Return the [x, y] coordinate for the center point of the cell that contains the specified text.  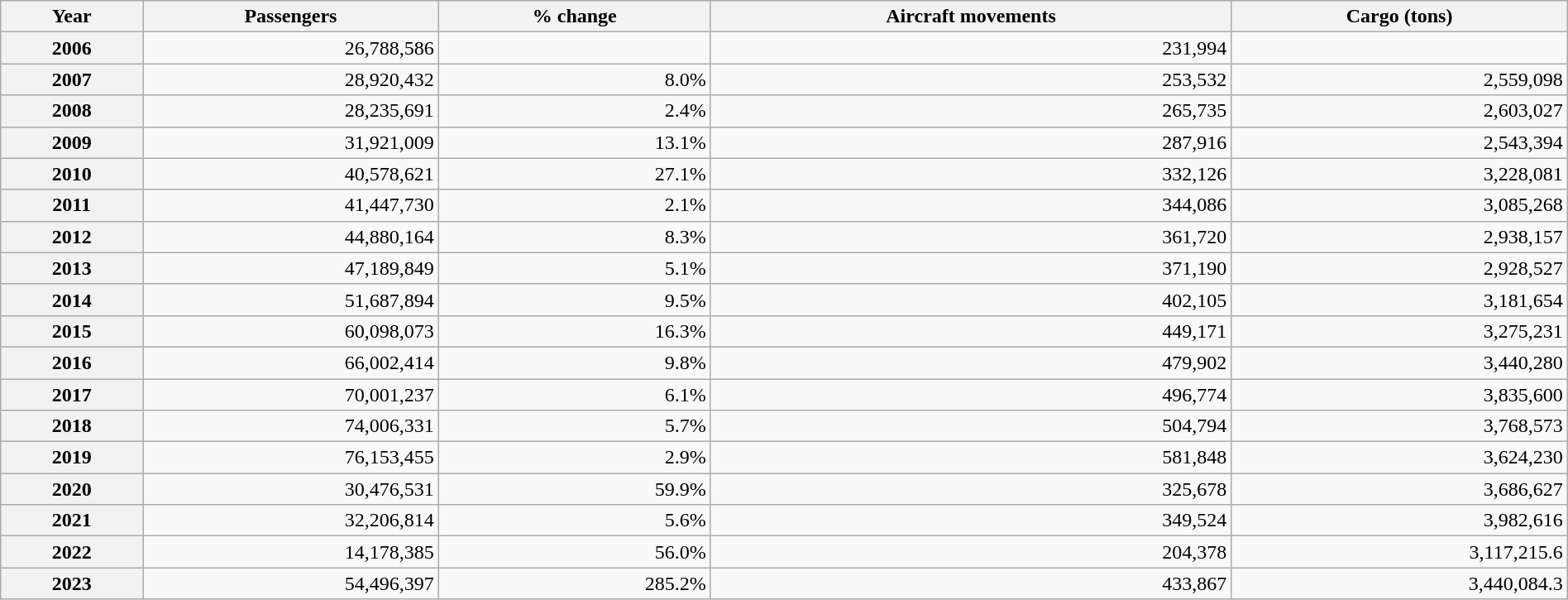
2023 [72, 583]
3,982,616 [1399, 521]
Cargo (tons) [1399, 17]
2007 [72, 79]
2.4% [574, 111]
56.0% [574, 552]
2010 [72, 174]
3,228,081 [1399, 174]
% change [574, 17]
28,920,432 [290, 79]
2006 [72, 48]
287,916 [971, 142]
76,153,455 [290, 458]
2011 [72, 205]
66,002,414 [290, 362]
44,880,164 [290, 237]
41,447,730 [290, 205]
3,835,600 [1399, 395]
285.2% [574, 583]
3,181,654 [1399, 300]
30,476,531 [290, 489]
2013 [72, 268]
13.1% [574, 142]
6.1% [574, 395]
265,735 [971, 111]
496,774 [971, 395]
204,378 [971, 552]
2019 [72, 458]
2012 [72, 237]
60,098,073 [290, 331]
40,578,621 [290, 174]
28,235,691 [290, 111]
9.5% [574, 300]
2020 [72, 489]
Year [72, 17]
9.8% [574, 362]
5.1% [574, 268]
27.1% [574, 174]
51,687,894 [290, 300]
26,788,586 [290, 48]
14,178,385 [290, 552]
2018 [72, 426]
449,171 [971, 331]
3,440,084.3 [1399, 583]
504,794 [971, 426]
2016 [72, 362]
2.1% [574, 205]
74,006,331 [290, 426]
3,117,215.6 [1399, 552]
2008 [72, 111]
433,867 [971, 583]
16.3% [574, 331]
Aircraft movements [971, 17]
32,206,814 [290, 521]
344,086 [971, 205]
31,921,009 [290, 142]
325,678 [971, 489]
332,126 [971, 174]
Passengers [290, 17]
2022 [72, 552]
3,440,280 [1399, 362]
371,190 [971, 268]
2017 [72, 395]
2.9% [574, 458]
231,994 [971, 48]
2,603,027 [1399, 111]
5.7% [574, 426]
2,938,157 [1399, 237]
2,928,527 [1399, 268]
2021 [72, 521]
402,105 [971, 300]
54,496,397 [290, 583]
479,902 [971, 362]
8.3% [574, 237]
2,559,098 [1399, 79]
3,768,573 [1399, 426]
3,085,268 [1399, 205]
2014 [72, 300]
3,624,230 [1399, 458]
8.0% [574, 79]
3,275,231 [1399, 331]
2015 [72, 331]
2009 [72, 142]
581,848 [971, 458]
349,524 [971, 521]
70,001,237 [290, 395]
47,189,849 [290, 268]
253,532 [971, 79]
59.9% [574, 489]
361,720 [971, 237]
5.6% [574, 521]
2,543,394 [1399, 142]
3,686,627 [1399, 489]
